Return (x, y) of the center of cell containing provided text 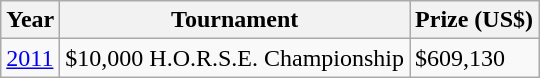
Year (30, 20)
$10,000 H.O.R.S.E. Championship (235, 58)
Tournament (235, 20)
$609,130 (474, 58)
Prize (US$) (474, 20)
2011 (30, 58)
